For the text-containing cell, return its midpoint in (X, Y) coordinate format. 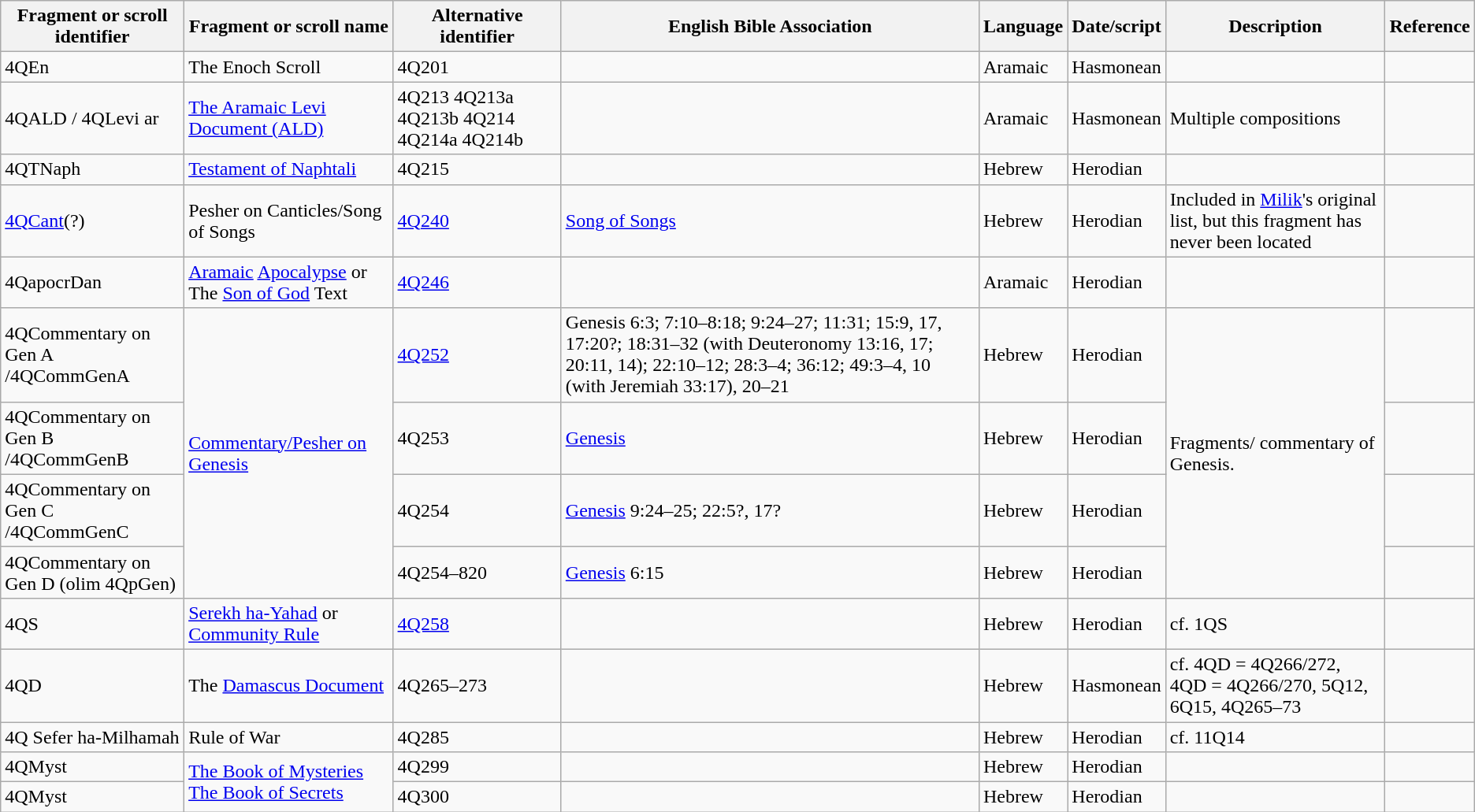
Description (1275, 27)
4QALD / 4QLevi ar (93, 118)
Genesis 9:24–25; 22:5?, 17? (770, 510)
4QCommentary on Gen A /4QCommGenA (93, 354)
4Q299 (477, 767)
4Q265–273 (477, 685)
The Aramaic Levi Document (ALD) (288, 118)
Multiple compositions (1275, 118)
4QD (93, 685)
The Book of MysteriesThe Book of Secrets (288, 782)
4Q213 4Q213a 4Q213b 4Q214 4Q214a 4Q214b (477, 118)
Rule of War (288, 736)
4QCommentary on Gen B /4QCommGenB (93, 438)
cf. 4QD = 4Q266/272, 4QD = 4Q266/270, 5Q12, 6Q15, 4Q265–73 (1275, 685)
Included in Milik's original list, but this fragment has never been located (1275, 221)
Commentary/Pesher on Genesis (288, 453)
Language (1023, 27)
4QS (93, 624)
4Q215 (477, 169)
4QapocrDan (93, 282)
English Bible Association (770, 27)
4Q258 (477, 624)
4Q201 (477, 67)
4QEn (93, 67)
4Q253 (477, 438)
4QTNaph (93, 169)
4QCant(?) (93, 221)
Date/script (1116, 27)
Testament of Naphtali (288, 169)
4QCommentary on Gen C /4QCommGenC (93, 510)
4QCommentary on Gen D (olim 4QpGen) (93, 572)
Reference (1429, 27)
Genesis 6:15 (770, 572)
cf. 11Q14 (1275, 736)
Alternative identifier (477, 27)
4Q254 (477, 510)
Serekh ha-Yahad or Community Rule (288, 624)
4Q Sefer ha-Milhamah (93, 736)
4Q252 (477, 354)
Fragment or scroll identifier (93, 27)
4Q300 (477, 797)
cf. 1QS (1275, 624)
4Q246 (477, 282)
4Q254–820 (477, 572)
The Enoch Scroll (288, 67)
4Q240 (477, 221)
Fragments/ commentary of Genesis. (1275, 453)
Song of Songs (770, 221)
Aramaic Apocalypse or The Son of God Text (288, 282)
The Damascus Document (288, 685)
Fragment or scroll name (288, 27)
Genesis (770, 438)
4Q285 (477, 736)
Pesher on Canticles/Song of Songs (288, 221)
